Return the [x, y] coordinate for the center point of the cell that contains the specified text.  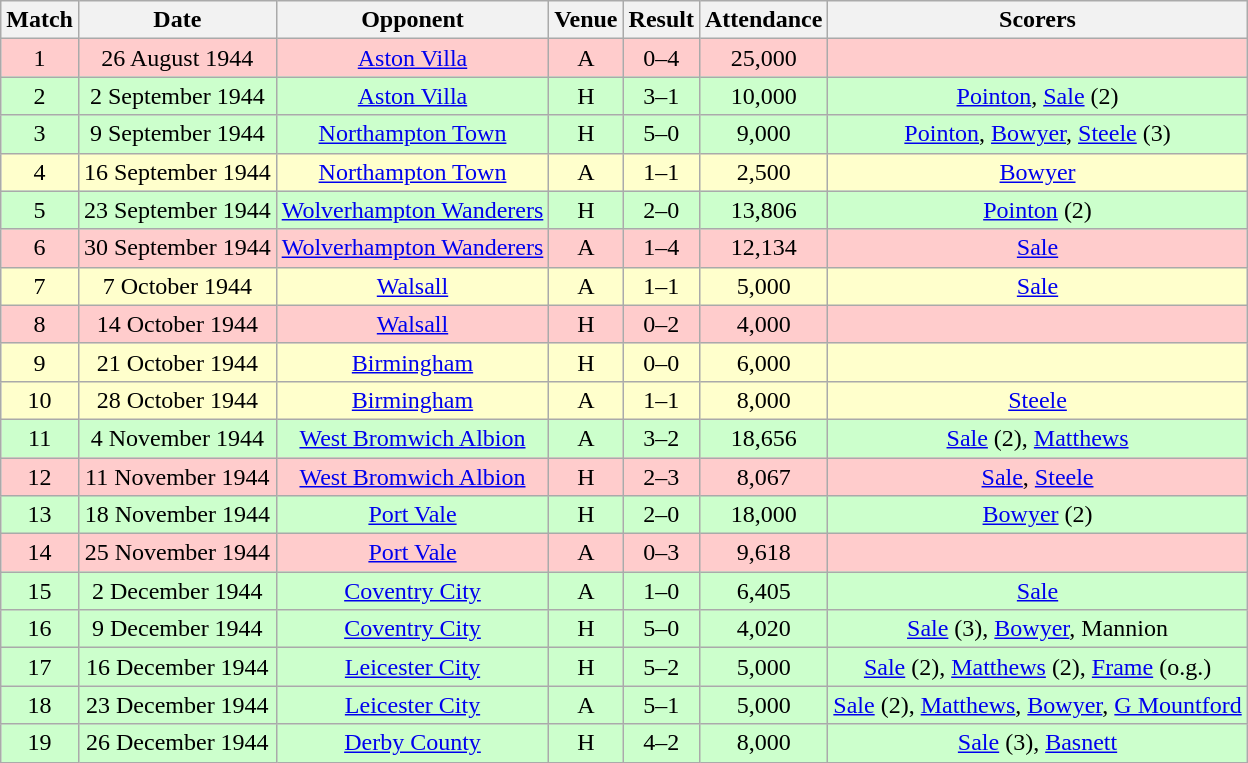
0–2 [661, 324]
Venue [586, 20]
Opponent [412, 20]
0–4 [661, 58]
3–1 [661, 96]
10,000 [763, 96]
23 December 1944 [177, 705]
8,067 [763, 477]
16 September 1944 [177, 172]
4 November 1944 [177, 438]
5–2 [661, 667]
19 [40, 743]
4,020 [763, 629]
Pointon, Sale (2) [1038, 96]
9 December 1944 [177, 629]
2 [40, 96]
11 [40, 438]
4 [40, 172]
8 [40, 324]
2–3 [661, 477]
6,405 [763, 591]
30 September 1944 [177, 248]
Match [40, 20]
9 [40, 362]
3 [40, 134]
1–0 [661, 591]
12 [40, 477]
2,500 [763, 172]
Pointon, Bowyer, Steele (3) [1038, 134]
Pointon (2) [1038, 210]
Sale (2), Matthews (2), Frame (o.g.) [1038, 667]
Scorers [1038, 20]
13 [40, 515]
Steele [1038, 400]
6 [40, 248]
Sale (2), Matthews [1038, 438]
3–2 [661, 438]
23 September 1944 [177, 210]
4–2 [661, 743]
18 [40, 705]
Attendance [763, 20]
18,000 [763, 515]
26 December 1944 [177, 743]
7 October 1944 [177, 286]
Derby County [412, 743]
Sale, Steele [1038, 477]
Sale (2), Matthews, Bowyer, G Mountford [1038, 705]
1 [40, 58]
25,000 [763, 58]
10 [40, 400]
4,000 [763, 324]
0–0 [661, 362]
Date [177, 20]
18,656 [763, 438]
5–1 [661, 705]
13,806 [763, 210]
Bowyer [1038, 172]
1–4 [661, 248]
2 December 1944 [177, 591]
9,000 [763, 134]
9,618 [763, 553]
11 November 1944 [177, 477]
0–3 [661, 553]
28 October 1944 [177, 400]
5 [40, 210]
16 December 1944 [177, 667]
14 October 1944 [177, 324]
12,134 [763, 248]
25 November 1944 [177, 553]
2 September 1944 [177, 96]
7 [40, 286]
17 [40, 667]
16 [40, 629]
15 [40, 591]
6,000 [763, 362]
14 [40, 553]
Result [661, 20]
Sale (3), Basnett [1038, 743]
Bowyer (2) [1038, 515]
18 November 1944 [177, 515]
Sale (3), Bowyer, Mannion [1038, 629]
9 September 1944 [177, 134]
21 October 1944 [177, 362]
26 August 1944 [177, 58]
